Pinpoint the cell where the given text exists, returning its [X, Y] midpoint coordinate. 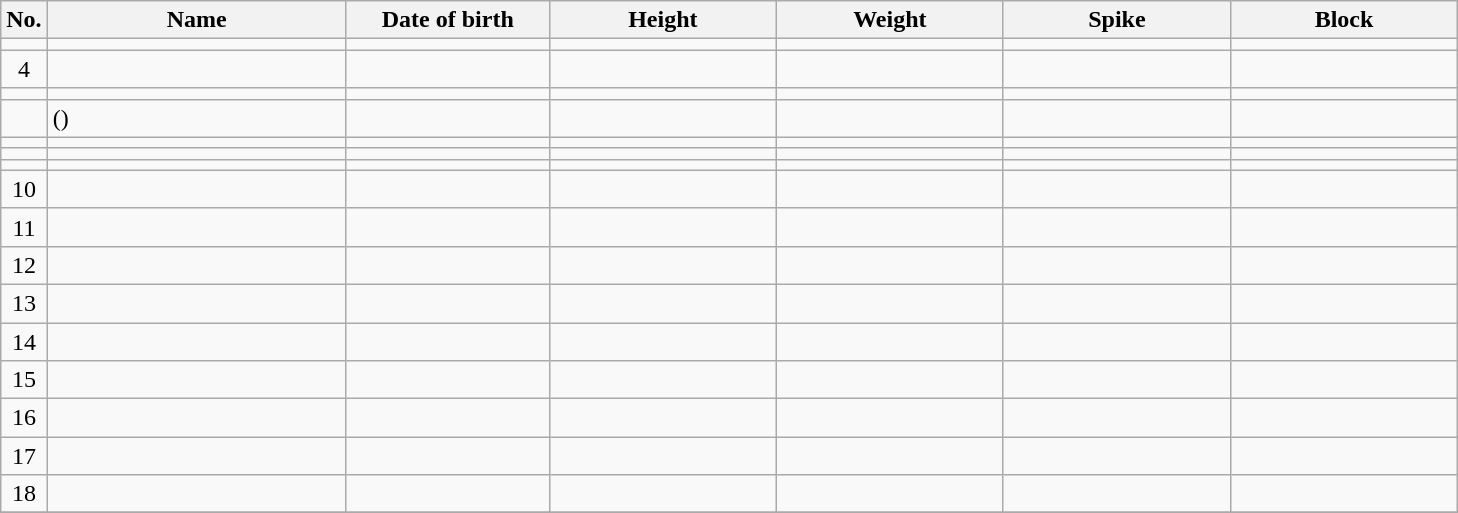
15 [24, 380]
16 [24, 418]
() [196, 118]
10 [24, 189]
18 [24, 494]
4 [24, 69]
12 [24, 265]
14 [24, 341]
Name [196, 20]
Weight [890, 20]
No. [24, 20]
Block [1344, 20]
11 [24, 227]
Height [662, 20]
13 [24, 303]
17 [24, 456]
Spike [1116, 20]
Date of birth [448, 20]
